Locate the cell with the specified text and output its (x, y) center coordinate. 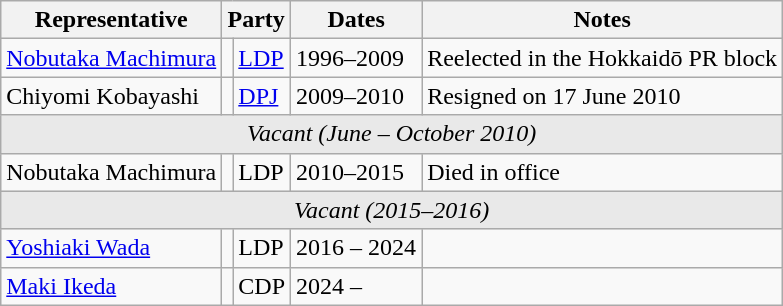
DPJ (262, 96)
Dates (356, 20)
Vacant (June – October 2010) (392, 134)
Died in office (602, 172)
Reelected in the Hokkaidō PR block (602, 58)
Resigned on 17 June 2010 (602, 96)
2016 – 2024 (356, 248)
2024 – (356, 286)
Representative (112, 20)
1996–2009 (356, 58)
Party (256, 20)
Vacant (2015–2016) (392, 210)
2009–2010 (356, 96)
2010–2015 (356, 172)
Maki Ikeda (112, 286)
CDP (262, 286)
Yoshiaki Wada (112, 248)
Notes (602, 20)
Chiyomi Kobayashi (112, 96)
